Scan for the cell matching the given text and deliver its (X, Y) coordinate at center. 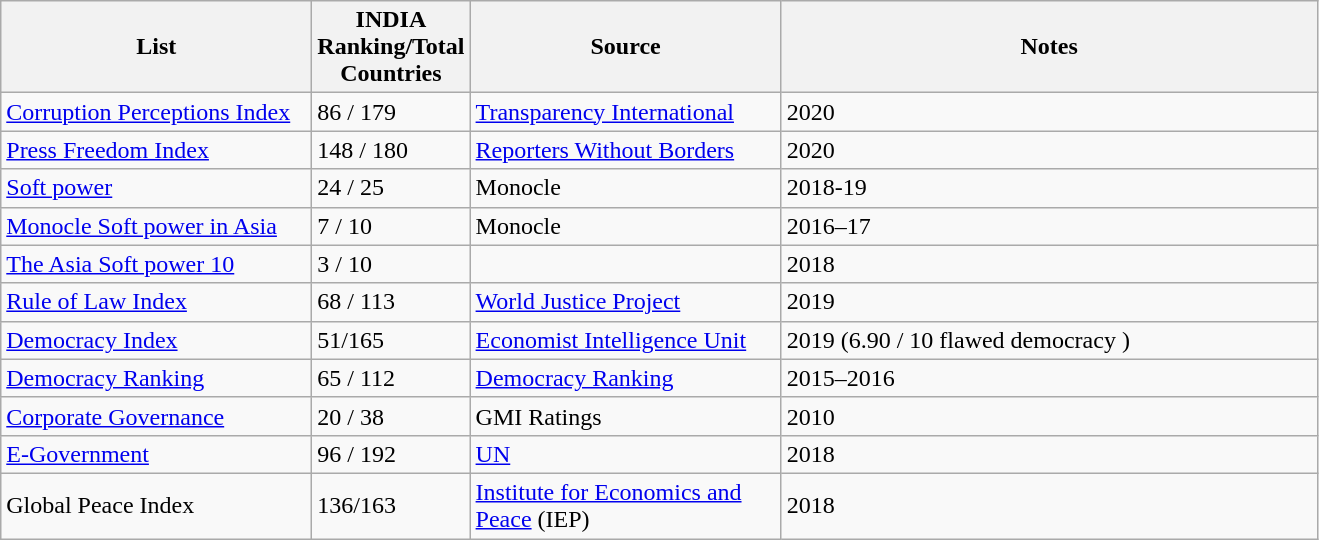
148 / 180 (391, 150)
68 / 113 (391, 302)
INDIA Ranking/Total Countries (391, 47)
2018-19 (1049, 188)
Economist Intelligence Unit (626, 340)
Press Freedom Index (156, 150)
65 / 112 (391, 378)
2015–2016 (1049, 378)
GMI Ratings (626, 416)
2010 (1049, 416)
Reporters Without Borders (626, 150)
Global Peace Index (156, 506)
96 / 192 (391, 454)
Democracy Index (156, 340)
E-Government (156, 454)
Institute for Economics and Peace (IEP) (626, 506)
Rule of Law Index (156, 302)
The Asia Soft power 10 (156, 264)
24 / 25 (391, 188)
7 / 10 (391, 226)
2016–17 (1049, 226)
Soft power (156, 188)
Corruption Perceptions Index (156, 112)
UN (626, 454)
List (156, 47)
2019 (1049, 302)
86 / 179 (391, 112)
Corporate Governance (156, 416)
2019 (6.90 / 10 flawed democracy ) (1049, 340)
136/163 (391, 506)
51/165 (391, 340)
Transparency International (626, 112)
3 / 10 (391, 264)
Monocle Soft power in Asia (156, 226)
20 / 38 (391, 416)
Notes (1049, 47)
Source (626, 47)
World Justice Project (626, 302)
